Output the [x, y] coordinate of the center of the cell containing the given text.  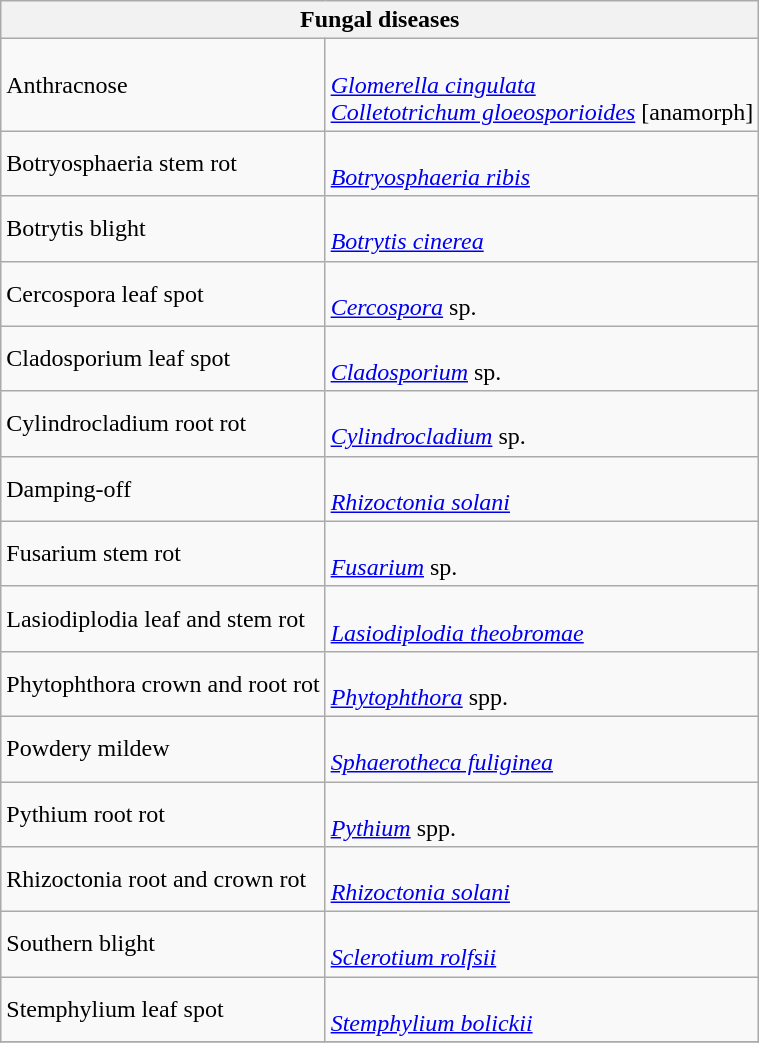
Pythium spp. [542, 814]
Stemphylium bolickii [542, 1010]
Rhizoctonia root and crown rot [163, 880]
Cladosporium leaf spot [163, 358]
Glomerella cingulata Colletotrichum gloeosporioides [anamorph] [542, 85]
Southern blight [163, 944]
Lasiodiplodia theobromae [542, 618]
Cylindrocladium sp. [542, 424]
Fusarium stem rot [163, 554]
Botrytis blight [163, 228]
Stemphylium leaf spot [163, 1010]
Cercospora leaf spot [163, 294]
Cladosporium sp. [542, 358]
Powdery mildew [163, 748]
Anthracnose [163, 85]
Sclerotium rolfsii [542, 944]
Cercospora sp. [542, 294]
Sphaerotheca fuliginea [542, 748]
Botryosphaeria ribis [542, 164]
Botrytis cinerea [542, 228]
Fungal diseases [380, 20]
Lasiodiplodia leaf and stem rot [163, 618]
Phytophthora spp. [542, 684]
Fusarium sp. [542, 554]
Phytophthora crown and root rot [163, 684]
Damping-off [163, 488]
Cylindrocladium root rot [163, 424]
Pythium root rot [163, 814]
Botryosphaeria stem rot [163, 164]
